Locate the cell with the specified text and output its (X, Y) center coordinate. 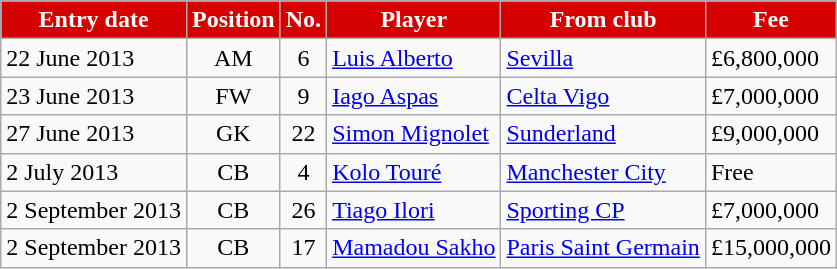
Iago Aspas (414, 96)
27 June 2013 (94, 134)
Simon Mignolet (414, 134)
£9,000,000 (770, 134)
22 (303, 134)
4 (303, 172)
2 July 2013 (94, 172)
Luis Alberto (414, 58)
£6,800,000 (770, 58)
Free (770, 172)
Sevilla (603, 58)
Mamadou Sakho (414, 248)
Player (414, 20)
Tiago Ilori (414, 210)
23 June 2013 (94, 96)
GK (233, 134)
Position (233, 20)
£15,000,000 (770, 248)
AM (233, 58)
No. (303, 20)
Sunderland (603, 134)
17 (303, 248)
22 June 2013 (94, 58)
Celta Vigo (603, 96)
Sporting CP (603, 210)
FW (233, 96)
From club (603, 20)
Fee (770, 20)
Manchester City (603, 172)
Kolo Touré (414, 172)
26 (303, 210)
9 (303, 96)
6 (303, 58)
Entry date (94, 20)
Paris Saint Germain (603, 248)
